Pinpoint the cell where the given text exists, returning its [X, Y] midpoint coordinate. 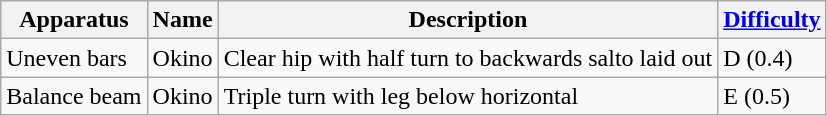
Clear hip with half turn to backwards salto laid out [468, 58]
D (0.4) [772, 58]
Name [182, 20]
E (0.5) [772, 96]
Balance beam [74, 96]
Uneven bars [74, 58]
Triple turn with leg below horizontal [468, 96]
Apparatus [74, 20]
Description [468, 20]
Difficulty [772, 20]
